Pinpoint the cell where the given text exists, returning its (x, y) midpoint coordinate. 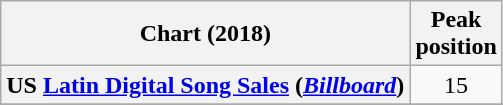
Peak position (456, 34)
15 (456, 85)
US Latin Digital Song Sales (Billboard) (206, 85)
Chart (2018) (206, 34)
